Pinpoint the cell where the given text exists, returning its [X, Y] midpoint coordinate. 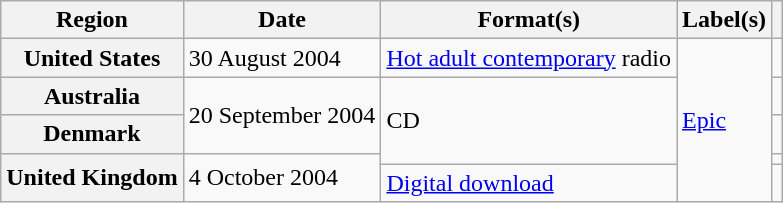
United Kingdom [92, 178]
Format(s) [529, 20]
Australia [92, 96]
Digital download [529, 183]
Region [92, 20]
Hot adult contemporary radio [529, 58]
United States [92, 58]
30 August 2004 [282, 58]
Date [282, 20]
Epic [724, 120]
CD [529, 120]
4 October 2004 [282, 178]
Label(s) [724, 20]
20 September 2004 [282, 115]
Denmark [92, 134]
